Find where the given text appears and provide that cell's center as (x, y) coordinate. 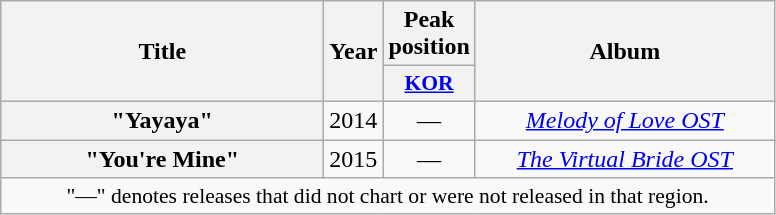
KOR (429, 84)
"—" denotes releases that did not chart or were not released in that region. (388, 196)
Album (624, 52)
Year (354, 52)
2014 (354, 120)
"Yayaya" (162, 120)
Title (162, 52)
2015 (354, 159)
"You're Mine" (162, 159)
Melody of Love OST (624, 120)
The Virtual Bride OST (624, 159)
Peak position (429, 34)
